Find where the given text appears and provide that cell's center as [x, y] coordinate. 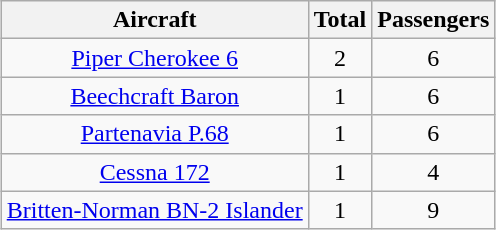
Aircraft [154, 20]
Passengers [434, 20]
Total [340, 20]
4 [434, 172]
Piper Cherokee 6 [154, 58]
Beechcraft Baron [154, 96]
2 [340, 58]
Britten-Norman BN-2 Islander [154, 210]
Cessna 172 [154, 172]
Partenavia P.68 [154, 134]
9 [434, 210]
